Find where the given text appears and provide that cell's center as (x, y) coordinate. 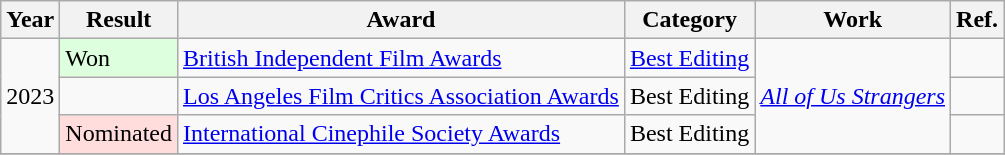
Result (119, 20)
Category (689, 20)
All of Us Strangers (853, 96)
International Cinephile Society Awards (402, 134)
2023 (30, 96)
British Independent Film Awards (402, 58)
Nominated (119, 134)
Year (30, 20)
Award (402, 20)
Work (853, 20)
Ref. (978, 20)
Won (119, 58)
Los Angeles Film Critics Association Awards (402, 96)
